Extract the [X, Y] coordinate from the center of the cell holding the provided text.  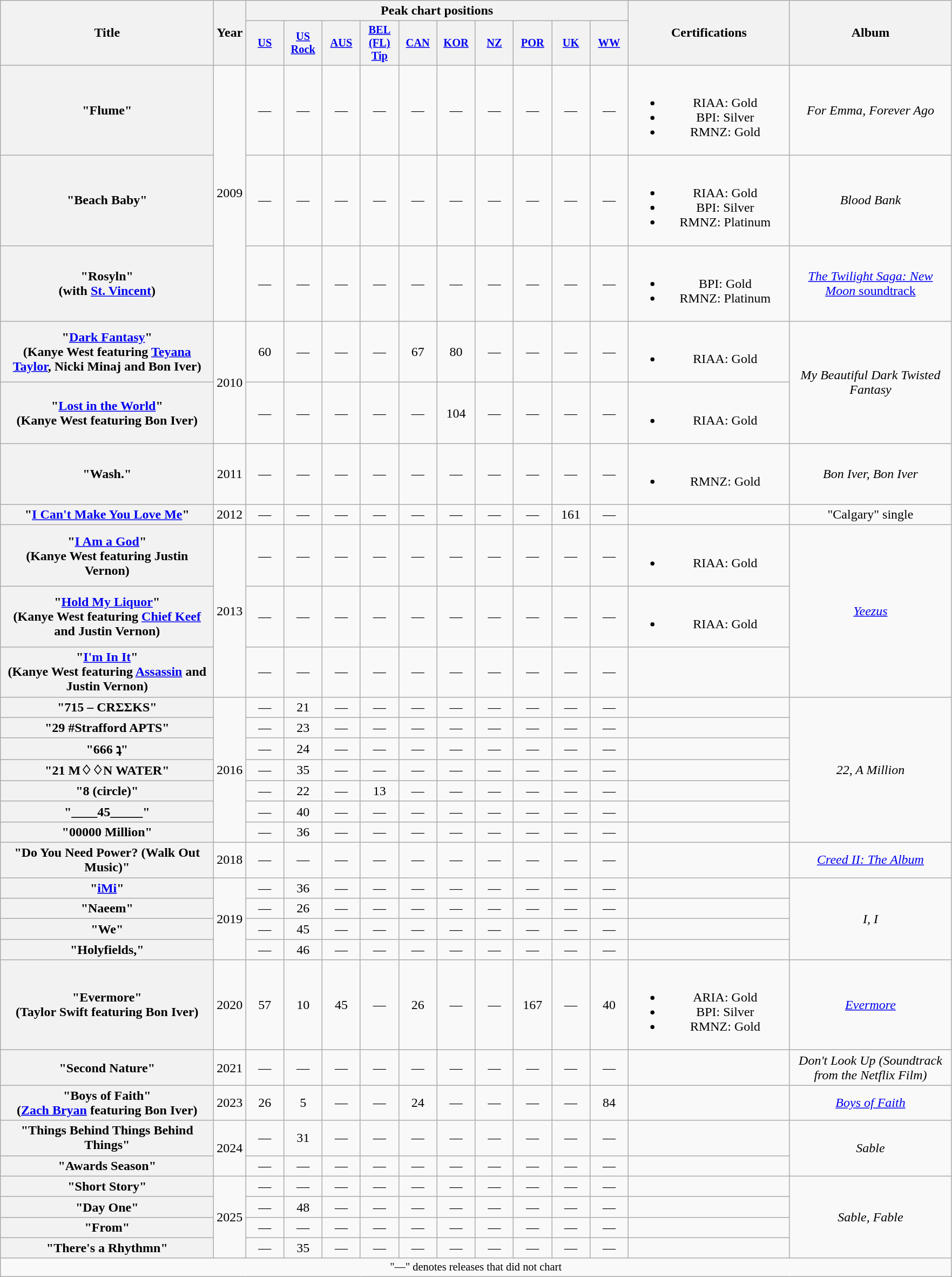
Peak chart positions [437, 11]
Evermore [870, 1005]
"Second Nature" [107, 1067]
"Lost in the World"(Kanye West featuring Bon Iver) [107, 413]
13 [379, 791]
KOR [456, 43]
"715 – CRΣΣKS" [107, 707]
"—" denotes releases that did not chart [476, 1267]
"There's a Rhythmn" [107, 1248]
46 [303, 950]
23 [303, 728]
"Wash." [107, 474]
"666 ʇ" [107, 749]
WW [609, 43]
"Rosyln"(with St. Vincent) [107, 284]
US Rock [303, 43]
"I Am a God"(Kanye West featuring Justin Vernon) [107, 555]
22, A Million [870, 769]
"Evermore"(Taylor Swift featuring Bon Iver) [107, 1005]
48 [303, 1207]
Yeezus [870, 611]
84 [609, 1103]
"00000 Million" [107, 832]
"Boys of Faith"(Zach Bryan featuring Bon Iver) [107, 1103]
104 [456, 413]
2025 [230, 1217]
2013 [230, 611]
"Beach Baby" [107, 201]
21 [303, 707]
RIAA: GoldBPI: SilverRMNZ: Gold [708, 110]
5 [303, 1103]
"Short Story" [107, 1186]
80 [456, 352]
"Flume" [107, 110]
Album [870, 33]
AUS [341, 43]
"Day One" [107, 1207]
Boys of Faith [870, 1103]
"____45_____" [107, 811]
BEL(FL)Tip [379, 43]
22 [303, 791]
"Dark Fantasy"(Kanye West featuring Teyana Taylor, Nicki Minaj and Bon Iver) [107, 352]
Year [230, 33]
"Hold My Liquor"(Kanye West featuring Chief Keef and Justin Vernon) [107, 617]
CAN [418, 43]
10 [303, 1005]
2011 [230, 474]
"From" [107, 1227]
Sable, Fable [870, 1217]
57 [265, 1005]
2019 [230, 919]
The Twilight Saga: New Moon soundtrack [870, 284]
2016 [230, 769]
2021 [230, 1067]
"Things Behind Things Behind Things" [107, 1138]
Certifications [708, 33]
2023 [230, 1103]
POR [532, 43]
"We" [107, 929]
"21 M♢♢N WATER" [107, 770]
RMNZ: Gold [708, 474]
2018 [230, 860]
Sable [870, 1148]
UK [571, 43]
BPI: GoldRMNZ: Platinum [708, 284]
167 [532, 1005]
"iMi" [107, 888]
2009 [230, 193]
"Awards Season" [107, 1166]
"Holyfields," [107, 950]
"I Can't Make You Love Me" [107, 515]
My Beautiful Dark Twisted Fantasy [870, 382]
RIAA: GoldBPI: SilverRMNZ: Platinum [708, 201]
Don't Look Up (Soundtrack from the Netflix Film) [870, 1067]
For Emma, Forever Ago [870, 110]
"Calgary" single [870, 515]
"29 #Strafford APTS" [107, 728]
67 [418, 352]
2024 [230, 1148]
60 [265, 352]
161 [571, 515]
"8 (circle)" [107, 791]
"Naeem" [107, 909]
Title [107, 33]
Creed II: The Album [870, 860]
US [265, 43]
2010 [230, 382]
ARIA: GoldBPI: SilverRMNZ: Gold [708, 1005]
NZ [495, 43]
Bon Iver, Bon Iver [870, 474]
Blood Bank [870, 201]
31 [303, 1138]
I, I [870, 919]
2012 [230, 515]
"Do You Need Power? (Walk Out Music)" [107, 860]
"I'm In It"(Kanye West featuring Assassin and Justin Vernon) [107, 672]
2020 [230, 1005]
